Locate the cell with the specified text and output its (X, Y) center coordinate. 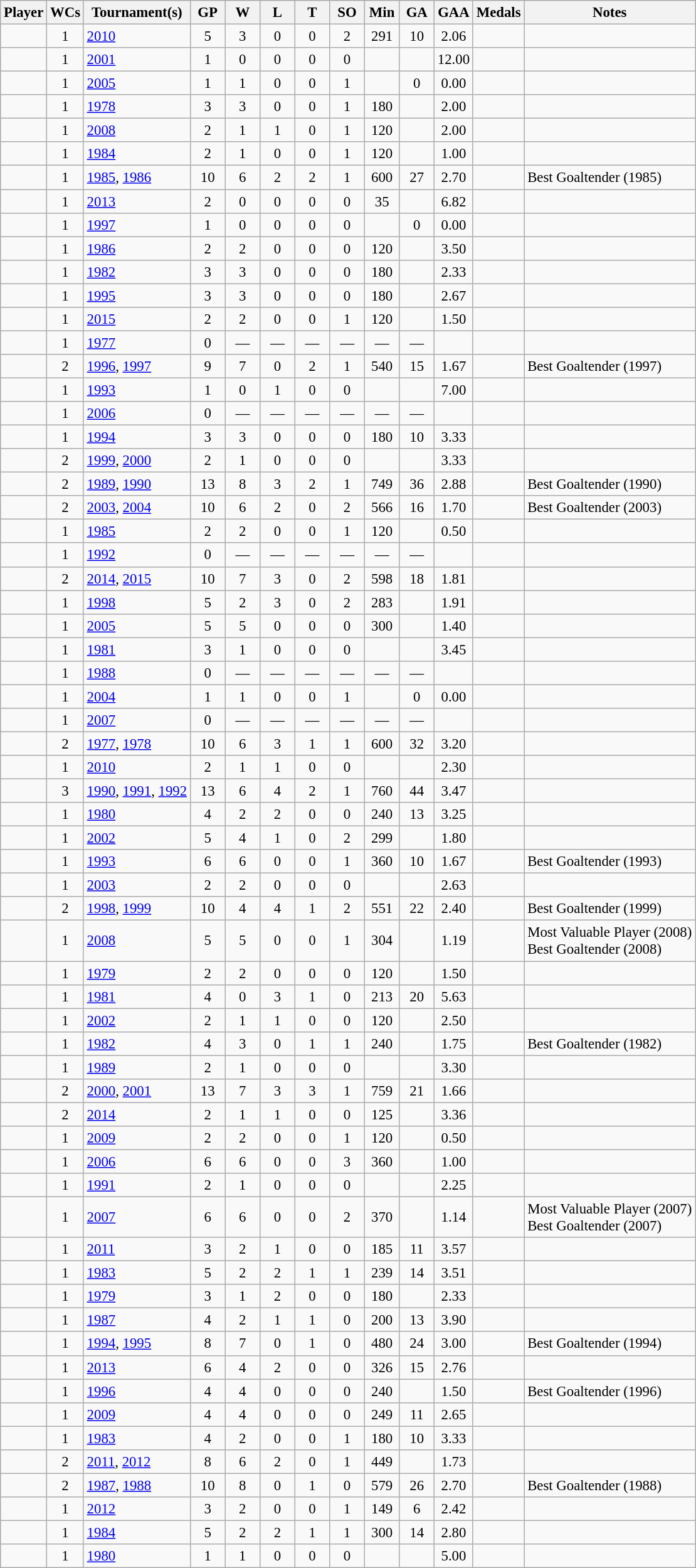
Most Valuable Player (2008)Best Goaltender (2008) (609, 941)
3.36 (454, 1114)
Most Valuable Player (2007)Best Goaltender (2007) (609, 1217)
SO (347, 13)
1986 (137, 248)
2014, 2015 (137, 579)
2.80 (454, 1532)
2.25 (454, 1185)
2.65 (454, 1414)
1992 (137, 555)
Best Goaltender (1997) (609, 366)
304 (382, 941)
Best Goaltender (2003) (609, 508)
1998, 1999 (137, 909)
7.00 (454, 390)
1.81 (454, 579)
36 (417, 484)
20 (417, 996)
1989, 1990 (137, 484)
2.50 (454, 1020)
2.40 (454, 909)
1.75 (454, 1043)
1.40 (454, 626)
1987 (137, 1320)
480 (382, 1344)
3.47 (454, 791)
GAA (454, 13)
1.91 (454, 602)
Best Goaltender (1999) (609, 909)
1985 (137, 531)
579 (382, 1485)
3.57 (454, 1249)
1978 (137, 107)
326 (382, 1367)
1.80 (454, 838)
5.63 (454, 996)
1996, 1997 (137, 366)
Best Goaltender (1982) (609, 1043)
2.67 (454, 296)
2011, 2012 (137, 1462)
W (243, 13)
370 (382, 1217)
1977, 1978 (137, 744)
Best Goaltender (1993) (609, 861)
GA (417, 13)
3.00 (454, 1344)
26 (417, 1485)
283 (382, 602)
Notes (609, 13)
1997 (137, 225)
749 (382, 484)
1999, 2000 (137, 461)
598 (382, 579)
3.30 (454, 1067)
Min (382, 13)
2015 (137, 319)
3.25 (454, 814)
239 (382, 1273)
1995 (137, 296)
18 (417, 579)
1991 (137, 1185)
6.82 (454, 201)
2003 (137, 885)
21 (417, 1091)
1985, 1986 (137, 178)
149 (382, 1509)
32 (417, 744)
213 (382, 996)
27 (417, 178)
1989 (137, 1067)
3.90 (454, 1320)
2.06 (454, 36)
1994, 1995 (137, 1344)
Tournament(s) (137, 13)
1988 (137, 673)
1990, 1991, 1992 (137, 791)
2.76 (454, 1367)
2.63 (454, 885)
125 (382, 1114)
200 (382, 1320)
2011 (137, 1249)
5.00 (454, 1556)
540 (382, 366)
1.73 (454, 1462)
GP (208, 13)
2014 (137, 1114)
2012 (137, 1509)
249 (382, 1414)
299 (382, 838)
44 (417, 791)
1.66 (454, 1091)
1.19 (454, 941)
3.20 (454, 744)
Best Goaltender (1988) (609, 1485)
551 (382, 909)
2.88 (454, 484)
2.30 (454, 767)
24 (417, 1344)
1994 (137, 437)
T (312, 13)
12.00 (454, 60)
Medals (498, 13)
1987, 1988 (137, 1485)
16 (417, 508)
1.70 (454, 508)
WCs (65, 13)
35 (382, 201)
2001 (137, 60)
22 (417, 909)
3.50 (454, 248)
760 (382, 791)
2.42 (454, 1509)
2003, 2004 (137, 508)
449 (382, 1462)
Best Goaltender (1985) (609, 178)
Best Goaltender (1990) (609, 484)
2000, 2001 (137, 1091)
9 (208, 366)
1998 (137, 602)
1.14 (454, 1217)
Best Goaltender (1994) (609, 1344)
3.51 (454, 1273)
Player (24, 13)
2004 (137, 696)
185 (382, 1249)
759 (382, 1091)
291 (382, 36)
1996 (137, 1391)
L (278, 13)
Best Goaltender (1996) (609, 1391)
1977 (137, 343)
566 (382, 508)
3.45 (454, 649)
